Locate the cell with the specified text and output its (X, Y) center coordinate. 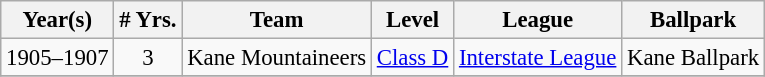
Year(s) (58, 20)
3 (148, 58)
# Yrs. (148, 20)
Team (277, 20)
Kane Mountaineers (277, 58)
Class D (412, 58)
Level (412, 20)
Interstate League (538, 58)
1905–1907 (58, 58)
League (538, 20)
Ballpark (694, 20)
Kane Ballpark (694, 58)
